Capture the cell that displays the provided text and extract its (X, Y) central coordinate. 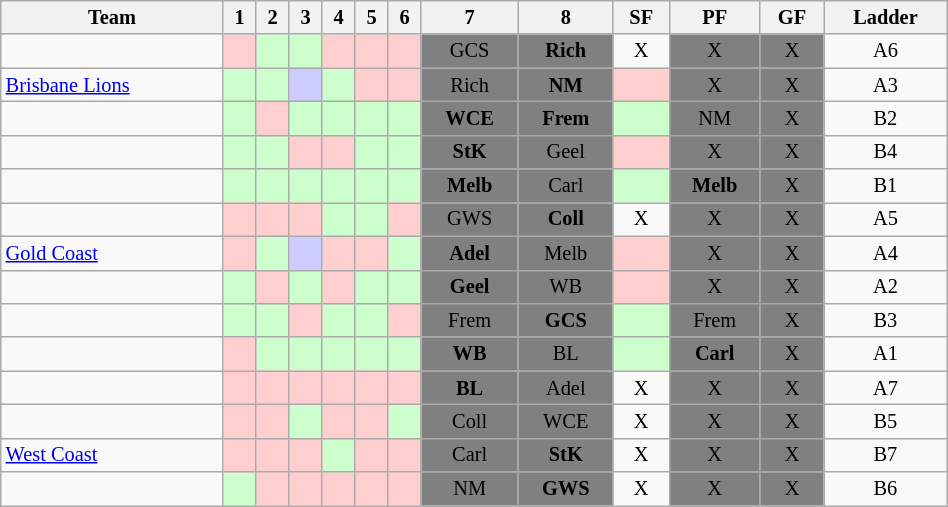
2 (272, 17)
B2 (886, 118)
GF (792, 17)
A4 (886, 253)
Team (112, 17)
8 (566, 17)
A6 (886, 51)
A3 (886, 85)
A5 (886, 219)
4 (338, 17)
A2 (886, 287)
PF (714, 17)
Ladder (886, 17)
6 (404, 17)
A1 (886, 354)
West Coast (112, 455)
Gold Coast (112, 253)
Brisbane Lions (112, 85)
B4 (886, 152)
3 (306, 17)
B7 (886, 455)
A7 (886, 388)
7 (470, 17)
B6 (886, 489)
SF (641, 17)
1 (240, 17)
B5 (886, 421)
5 (372, 17)
B3 (886, 320)
B1 (886, 186)
